Capture the cell that displays the provided text and extract its [x, y] central coordinate. 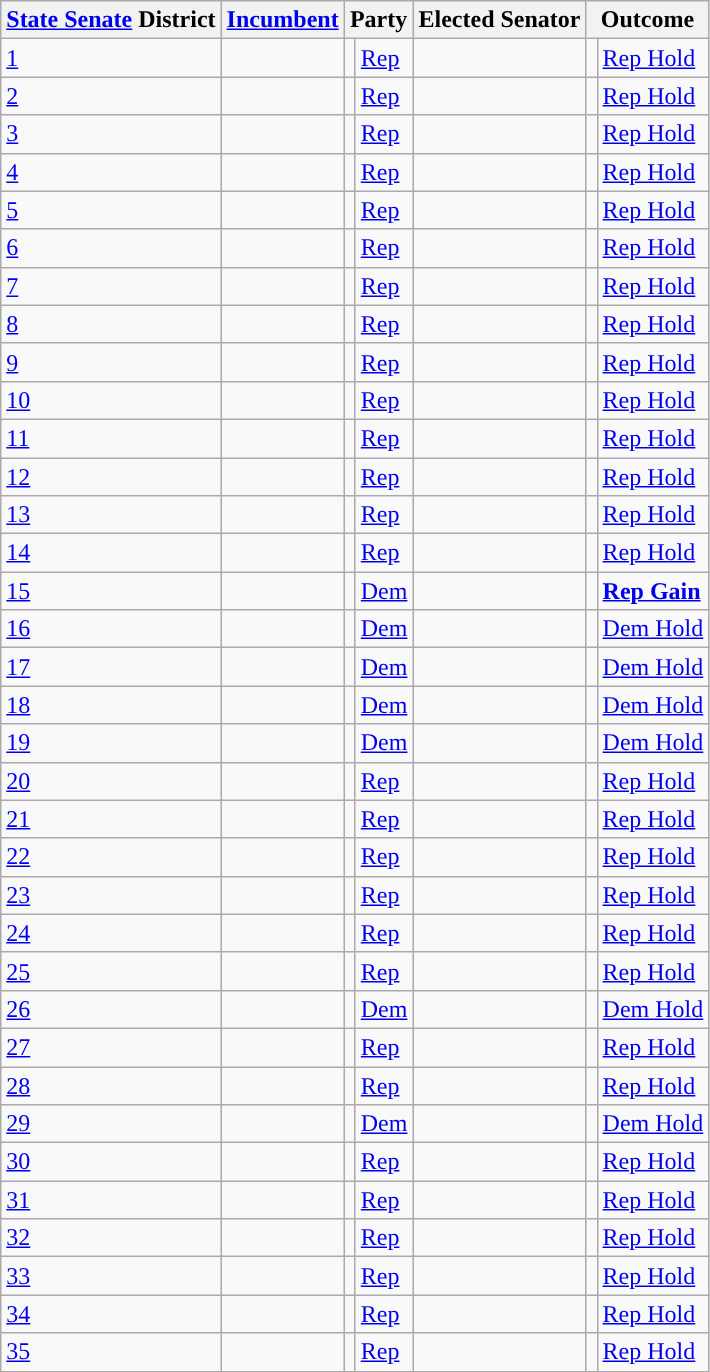
24 [111, 933]
3 [111, 134]
4 [111, 172]
11 [111, 438]
32 [111, 1238]
Rep Gain [653, 591]
12 [111, 477]
2 [111, 96]
33 [111, 1276]
20 [111, 781]
35 [111, 1352]
5 [111, 210]
9 [111, 362]
10 [111, 400]
Elected Senator [500, 20]
18 [111, 705]
25 [111, 971]
Outcome [648, 20]
17 [111, 667]
23 [111, 895]
14 [111, 553]
27 [111, 1047]
28 [111, 1085]
19 [111, 743]
21 [111, 819]
7 [111, 286]
Incumbent [282, 20]
34 [111, 1314]
6 [111, 248]
22 [111, 857]
8 [111, 324]
29 [111, 1124]
15 [111, 591]
13 [111, 515]
Party [378, 20]
31 [111, 1200]
1 [111, 58]
26 [111, 1009]
16 [111, 629]
30 [111, 1162]
State Senate District [111, 20]
